Return the (X, Y) coordinate for the center point of the cell that contains the specified text.  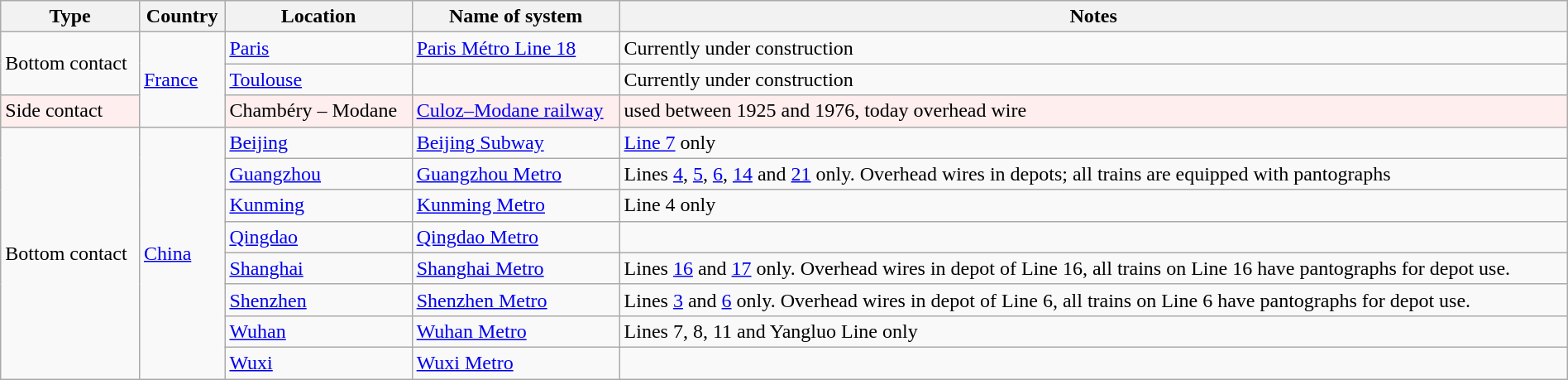
Beijing Subway (516, 142)
Shenzhen (318, 300)
Shanghai Metro (516, 268)
Toulouse (318, 79)
Kunming (318, 205)
used between 1925 and 1976, today overhead wire (1093, 111)
Paris Métro Line 18 (516, 48)
Lines 16 and 17 only. Overhead wires in depot of Line 16, all trains on Line 16 have pantographs for depot use. (1093, 268)
Guangzhou (318, 174)
Shenzhen Metro (516, 300)
Guangzhou Metro (516, 174)
Type (70, 17)
Culoz–Modane railway (516, 111)
Chambéry – Modane (318, 111)
Line 7 only (1093, 142)
Lines 3 and 6 only. Overhead wires in depot of Line 6, all trains on Line 6 have pantographs for depot use. (1093, 300)
Lines 4, 5, 6, 14 and 21 only. Overhead wires in depots; all trains are equipped with pantographs (1093, 174)
Kunming Metro (516, 205)
Location (318, 17)
Shanghai (318, 268)
Country (182, 17)
Beijing (318, 142)
Notes (1093, 17)
Lines 7, 8, 11 and Yangluo Line only (1093, 331)
Name of system (516, 17)
China (182, 253)
France (182, 79)
Wuhan (318, 331)
Paris (318, 48)
Qingdao (318, 237)
Line 4 only (1093, 205)
Side contact (70, 111)
Wuhan Metro (516, 331)
Qingdao Metro (516, 237)
Wuxi (318, 363)
Wuxi Metro (516, 363)
